From the cell containing the given text, extract its center point as (x, y) coordinate. 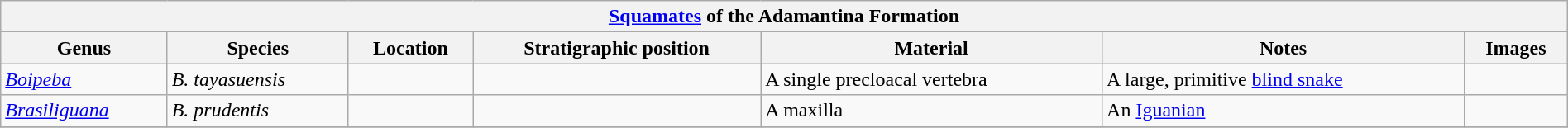
Boipeba (84, 79)
A single precloacal vertebra (931, 79)
Material (931, 48)
Squamates of the Adamantina Formation (784, 17)
Location (410, 48)
Brasiliguana (84, 111)
A large, primitive blind snake (1284, 79)
Images (1517, 48)
Stratigraphic position (617, 48)
A maxilla (931, 111)
Notes (1284, 48)
Genus (84, 48)
Species (258, 48)
An Iguanian (1284, 111)
B. prudentis (258, 111)
B. tayasuensis (258, 79)
